Locate the cell with the specified text and output its [x, y] center coordinate. 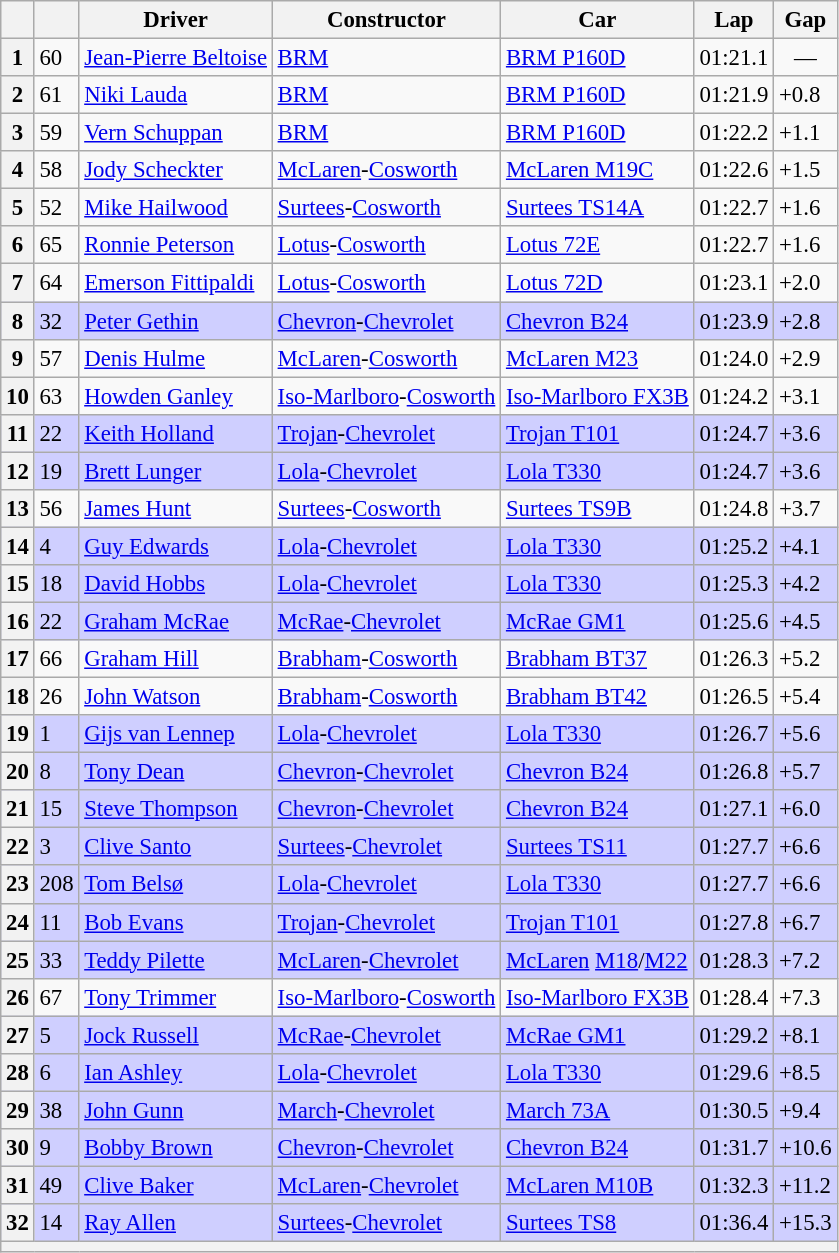
01:24.0 [734, 358]
Tom Belsø [176, 885]
01:26.7 [734, 734]
31 [18, 1185]
+7.3 [806, 997]
+4.5 [806, 621]
17 [18, 659]
01:21.1 [734, 58]
01:26.5 [734, 697]
+1.1 [806, 133]
+5.6 [806, 734]
01:25.6 [734, 621]
+8.1 [806, 1035]
+9.4 [806, 1110]
Surtees TS11 [598, 847]
Brabham BT37 [598, 659]
Lap [734, 20]
01:29.2 [734, 1035]
Graham Hill [176, 659]
Driver [176, 20]
Clive Santo [176, 847]
Brett Lunger [176, 471]
29 [18, 1110]
+5.2 [806, 659]
01:30.5 [734, 1110]
64 [56, 283]
James Hunt [176, 509]
Jean-Pierre Beltoise [176, 58]
+5.7 [806, 772]
+4.1 [806, 546]
+4.2 [806, 584]
01:26.3 [734, 659]
2 [18, 95]
60 [56, 58]
+2.8 [806, 321]
01:21.9 [734, 95]
+6.7 [806, 922]
+1.5 [806, 170]
Ian Ashley [176, 1073]
McLaren M23 [598, 358]
Gap [806, 20]
Ronnie Peterson [176, 245]
63 [56, 396]
Graham McRae [176, 621]
— [806, 58]
58 [56, 170]
Car [598, 20]
Jock Russell [176, 1035]
McLaren M10B [598, 1185]
59 [56, 133]
Lotus 72E [598, 245]
01:28.3 [734, 960]
01:23.9 [734, 321]
65 [56, 245]
30 [18, 1148]
John Watson [176, 697]
23 [18, 885]
David Hobbs [176, 584]
57 [56, 358]
01:24.2 [734, 396]
56 [56, 509]
Clive Baker [176, 1185]
Gijs van Lennep [176, 734]
Steve Thompson [176, 809]
Tony Dean [176, 772]
Vern Schuppan [176, 133]
Surtees TS9B [598, 509]
John Gunn [176, 1110]
27 [18, 1035]
Denis Hulme [176, 358]
Constructor [386, 20]
24 [18, 922]
Guy Edwards [176, 546]
01:22.6 [734, 170]
Howden Ganley [176, 396]
13 [18, 509]
Emerson Fittipaldi [176, 283]
16 [18, 621]
+3.1 [806, 396]
52 [56, 208]
+10.6 [806, 1148]
01:32.3 [734, 1185]
Teddy Pilette [176, 960]
McLaren M18/M22 [598, 960]
+2.9 [806, 358]
21 [18, 809]
+3.7 [806, 509]
61 [56, 95]
Niki Lauda [176, 95]
McLaren M19C [598, 170]
Mike Hailwood [176, 208]
01:24.8 [734, 509]
33 [56, 960]
Bobby Brown [176, 1148]
01:27.8 [734, 922]
10 [18, 396]
Surtees TS14A [598, 208]
Surtees TS8 [598, 1223]
+11.2 [806, 1185]
+8.5 [806, 1073]
+2.0 [806, 283]
Peter Gethin [176, 321]
+0.8 [806, 95]
01:31.7 [734, 1148]
01:25.2 [734, 546]
+5.4 [806, 697]
66 [56, 659]
Bob Evans [176, 922]
+15.3 [806, 1223]
01:22.2 [734, 133]
49 [56, 1185]
Brabham BT42 [598, 697]
01:25.3 [734, 584]
20 [18, 772]
208 [56, 885]
March 73A [598, 1110]
67 [56, 997]
01:26.8 [734, 772]
01:27.1 [734, 809]
+7.2 [806, 960]
Keith Holland [176, 433]
01:36.4 [734, 1223]
Tony Trimmer [176, 997]
Jody Scheckter [176, 170]
March-Chevrolet [386, 1110]
01:23.1 [734, 283]
Lotus 72D [598, 283]
38 [56, 1110]
28 [18, 1073]
+6.0 [806, 809]
Ray Allen [176, 1223]
12 [18, 471]
25 [18, 960]
01:29.6 [734, 1073]
7 [18, 283]
01:28.4 [734, 997]
